Determine the [x, y] coordinate at the center of the cell enclosing the given text.  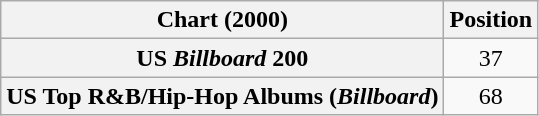
37 [491, 58]
US Top R&B/Hip-Hop Albums (Billboard) [222, 96]
68 [491, 96]
Chart (2000) [222, 20]
US Billboard 200 [222, 58]
Position [491, 20]
